Provide the [X, Y] coordinate of the cell's center where the given text is located.  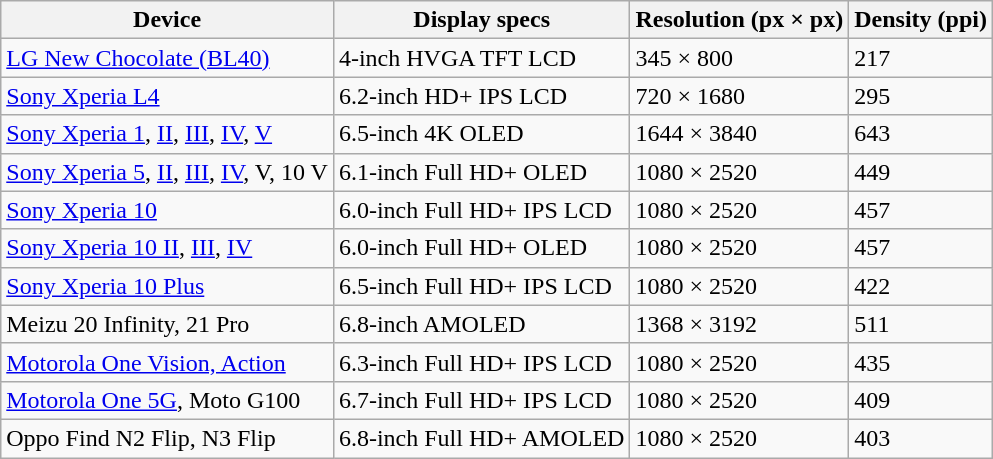
422 [921, 286]
6.0-inch Full HD+ IPS LCD [482, 210]
6.0-inch Full HD+ OLED [482, 248]
6.5-inch 4K OLED [482, 134]
345 × 800 [740, 58]
Motorola One 5G, Moto G100 [168, 400]
1368 × 3192 [740, 324]
720 × 1680 [740, 96]
Density (ppi) [921, 20]
Sony Xperia 10 II, III, IV [168, 248]
6.8-inch Full HD+ AMOLED [482, 438]
6.7-inch Full HD+ IPS LCD [482, 400]
Sony Xperia 5, II, III, IV, V, 10 V [168, 172]
6.8-inch AMOLED [482, 324]
Display specs [482, 20]
LG New Chocolate (BL40) [168, 58]
295 [921, 96]
Motorola One Vision, Action [168, 362]
Device [168, 20]
Sony Xperia 1, II, III, IV, V [168, 134]
643 [921, 134]
6.3-inch Full HD+ IPS LCD [482, 362]
6.2-inch HD+ IPS LCD [482, 96]
Sony Xperia 10 Plus [168, 286]
511 [921, 324]
Oppo Find N2 Flip, N3 Flip [168, 438]
Sony Xperia 10 [168, 210]
435 [921, 362]
1644 × 3840 [740, 134]
403 [921, 438]
6.5-inch Full HD+ IPS LCD [482, 286]
Resolution (px × px) [740, 20]
217 [921, 58]
4-inch HVGA TFT LCD [482, 58]
6.1-inch Full HD+ OLED [482, 172]
449 [921, 172]
409 [921, 400]
Sony Xperia L4 [168, 96]
Meizu 20 Infinity, 21 Pro [168, 324]
